Find where the given text appears and provide that cell's center as [x, y] coordinate. 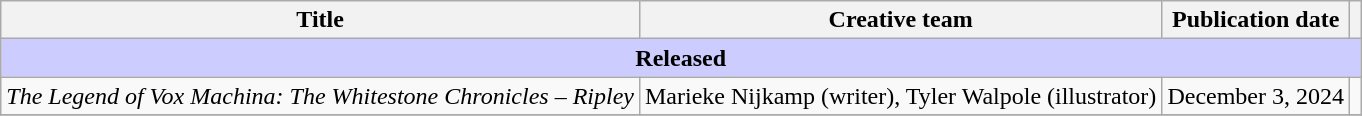
The Legend of Vox Machina: The Whitestone Chronicles – Ripley [320, 96]
Creative team [900, 20]
Title [320, 20]
December 3, 2024 [1256, 96]
Marieke Nijkamp (writer), Tyler Walpole (illustrator) [900, 96]
Released [681, 58]
Publication date [1256, 20]
